Return [x, y] of the center of cell containing provided text 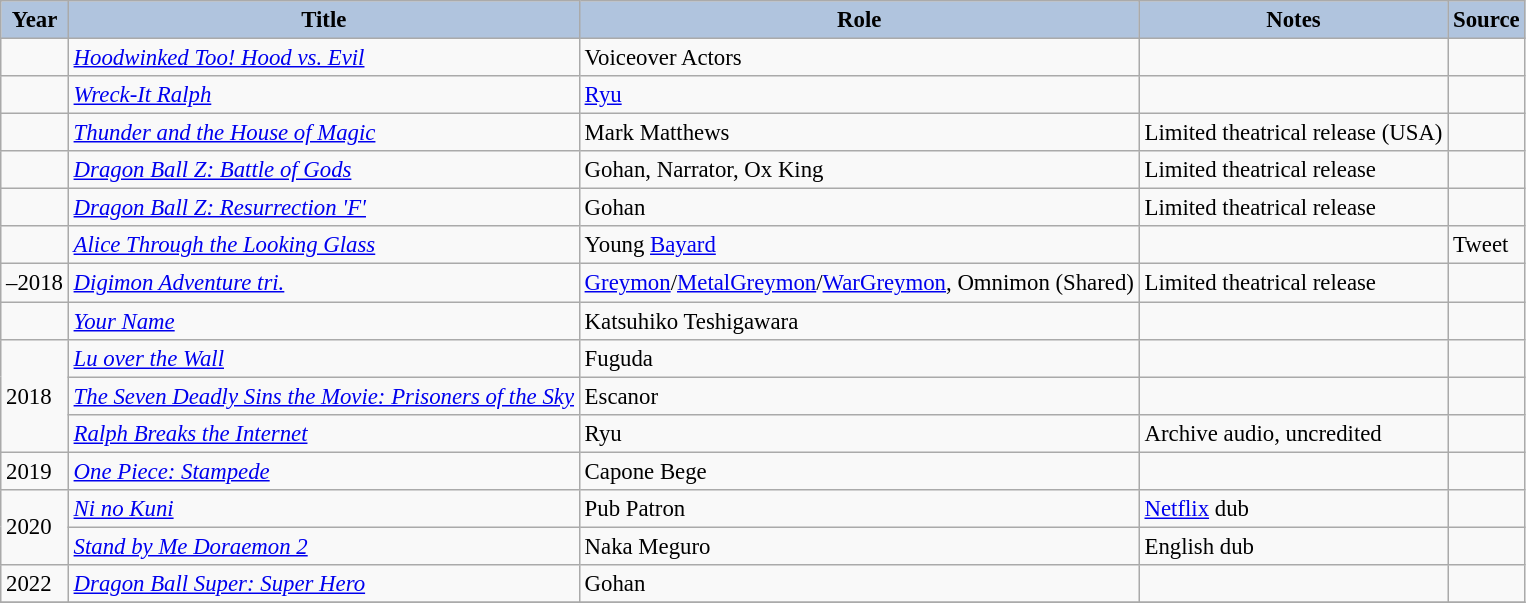
Katsuhiko Teshigawara [859, 321]
Voiceover Actors [859, 58]
Digimon Adventure tri. [324, 283]
Pub Patron [859, 509]
Role [859, 20]
Year [35, 20]
Stand by Me Doraemon 2 [324, 546]
Hoodwinked Too! Hood vs. Evil [324, 58]
Naka Meguro [859, 546]
Your Name [324, 321]
Dragon Ball Z: Resurrection 'F' [324, 208]
Wreck-It Ralph [324, 95]
Young Bayard [859, 245]
–2018 [35, 283]
Gohan, Narrator, Ox King [859, 170]
English dub [1294, 546]
Title [324, 20]
Fuguda [859, 358]
Dragon Ball Z: Battle of Gods [324, 170]
Notes [1294, 20]
2018 [35, 396]
Ni no Kuni [324, 509]
One Piece: Stampede [324, 471]
Tweet [1486, 245]
2019 [35, 471]
Ralph Breaks the Internet [324, 433]
Source [1486, 20]
2020 [35, 528]
Limited theatrical release (USA) [1294, 133]
The Seven Deadly Sins the Movie: Prisoners of the Sky [324, 396]
Netflix dub [1294, 509]
Greymon/MetalGreymon/WarGreymon, Omnimon (Shared) [859, 283]
2022 [35, 584]
Lu over the Wall [324, 358]
Archive audio, uncredited [1294, 433]
Mark Matthews [859, 133]
Escanor [859, 396]
Capone Bege [859, 471]
Dragon Ball Super: Super Hero [324, 584]
Alice Through the Looking Glass [324, 245]
Thunder and the House of Magic [324, 133]
